Capture the cell that displays the provided text and extract its [X, Y] central coordinate. 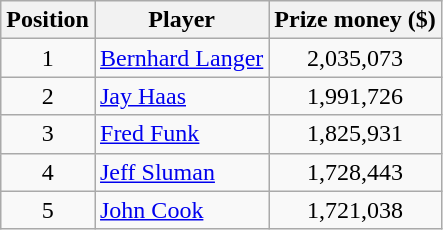
4 [48, 172]
2,035,073 [355, 58]
Player [181, 20]
Position [48, 20]
3 [48, 134]
1,991,726 [355, 96]
Fred Funk [181, 134]
1,728,443 [355, 172]
2 [48, 96]
1 [48, 58]
John Cook [181, 210]
Bernhard Langer [181, 58]
Prize money ($) [355, 20]
1,825,931 [355, 134]
Jay Haas [181, 96]
Jeff Sluman [181, 172]
5 [48, 210]
1,721,038 [355, 210]
